Find where the given text appears and provide that cell's center as [X, Y] coordinate. 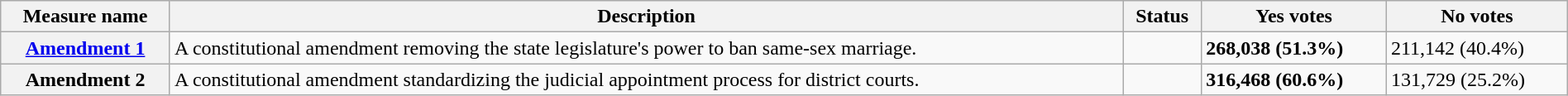
268,038 (51.3%) [1294, 48]
Status [1163, 17]
Amendment 1 [86, 48]
211,142 (40.4%) [1477, 48]
Amendment 2 [86, 79]
Description [646, 17]
No votes [1477, 17]
A constitutional amendment standardizing the judicial appointment process for district courts. [646, 79]
A constitutional amendment removing the state legislature's power to ban same-sex marriage. [646, 48]
316,468 (60.6%) [1294, 79]
Yes votes [1294, 17]
Measure name [86, 17]
131,729 (25.2%) [1477, 79]
